Locate the cell with the specified text and output its [x, y] center coordinate. 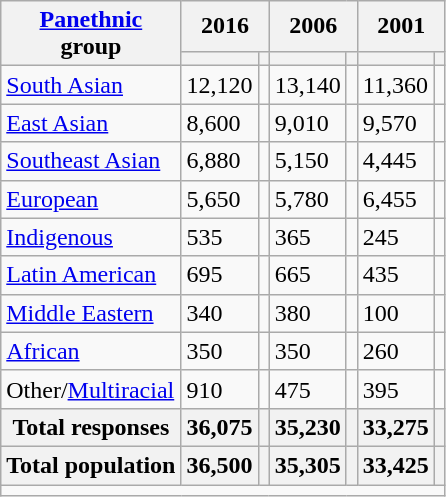
South Asian [91, 85]
6,880 [220, 161]
4,445 [396, 161]
8,600 [220, 123]
36,500 [220, 465]
European [91, 199]
Total population [91, 465]
2016 [225, 26]
245 [396, 237]
5,150 [308, 161]
2001 [401, 26]
365 [308, 237]
Southeast Asian [91, 161]
100 [396, 313]
9,570 [396, 123]
340 [220, 313]
Panethnicgroup [91, 34]
35,305 [308, 465]
695 [220, 275]
395 [396, 389]
910 [220, 389]
33,275 [396, 427]
260 [396, 351]
665 [308, 275]
5,650 [220, 199]
Indigenous [91, 237]
13,140 [308, 85]
Middle Eastern [91, 313]
2006 [313, 26]
35,230 [308, 427]
Total responses [91, 427]
East Asian [91, 123]
12,120 [220, 85]
33,425 [396, 465]
535 [220, 237]
6,455 [396, 199]
9,010 [308, 123]
11,360 [396, 85]
36,075 [220, 427]
Latin American [91, 275]
435 [396, 275]
Other/Multiracial [91, 389]
380 [308, 313]
5,780 [308, 199]
475 [308, 389]
African [91, 351]
